Scan for the cell matching the given text and deliver its (x, y) coordinate at center. 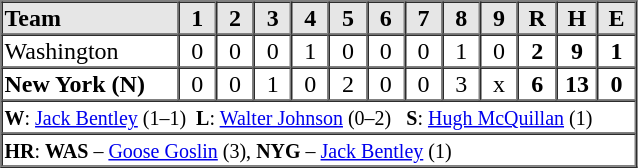
R (538, 18)
4 (311, 18)
HR: WAS – Goose Goslin (3), NYG – Jack Bentley (1) (319, 150)
Washington (90, 50)
x (499, 84)
7 (424, 18)
New York (N) (90, 84)
W: Jack Bentley (1–1) L: Walter Johnson (0–2) S: Hugh McQuillan (1) (319, 116)
13 (577, 84)
5 (348, 18)
Team (90, 18)
8 (461, 18)
H (577, 18)
E (616, 18)
